Output the [X, Y] coordinate of the center of the cell containing the given text.  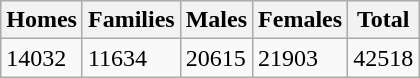
Homes [42, 20]
Total [384, 20]
Males [216, 20]
14032 [42, 58]
21903 [300, 58]
11634 [131, 58]
20615 [216, 58]
Families [131, 20]
Females [300, 20]
42518 [384, 58]
